Identify which cell holds the provided text, then report its [X, Y] central coordinate. 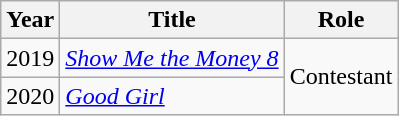
2020 [30, 96]
2019 [30, 58]
Good Girl [172, 96]
Year [30, 20]
Title [172, 20]
Role [341, 20]
Contestant [341, 77]
Show Me the Money 8 [172, 58]
